Return the (x, y) coordinate for the center point of the cell that contains the specified text.  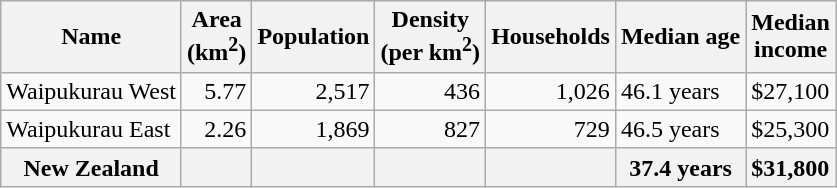
1,869 (314, 129)
Median age (680, 37)
1,026 (551, 91)
827 (430, 129)
$25,300 (791, 129)
Area(km2) (216, 37)
$31,800 (791, 167)
Waipukurau West (92, 91)
5.77 (216, 91)
Waipukurau East (92, 129)
Medianincome (791, 37)
$27,100 (791, 91)
Density(per km2) (430, 37)
729 (551, 129)
Population (314, 37)
46.5 years (680, 129)
436 (430, 91)
46.1 years (680, 91)
37.4 years (680, 167)
New Zealand (92, 167)
2,517 (314, 91)
Households (551, 37)
Name (92, 37)
2.26 (216, 129)
